Extract the (X, Y) coordinate from the center of the cell holding the provided text.  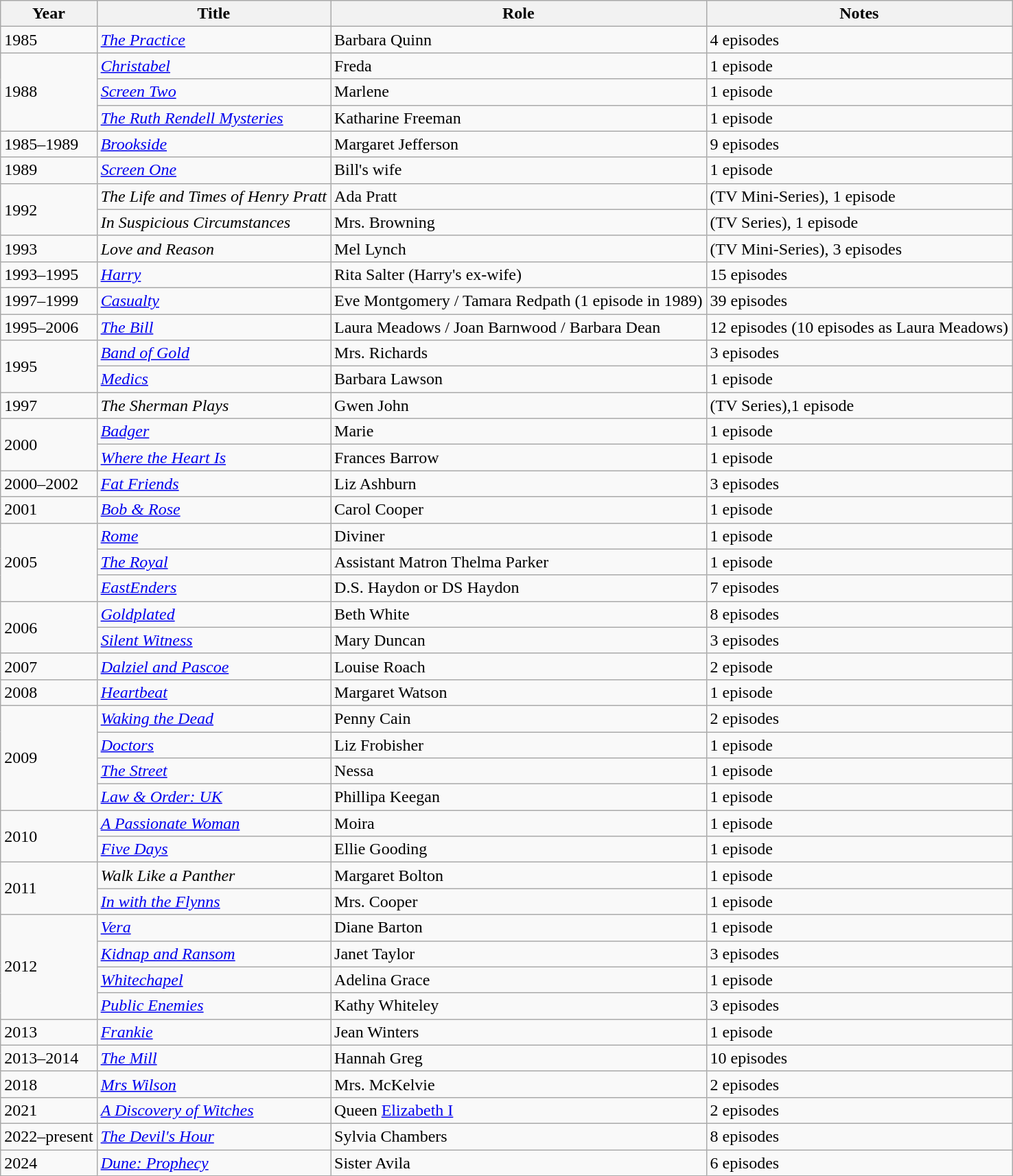
2008 (49, 692)
1992 (49, 209)
2001 (49, 510)
(TV Series), 1 episode (859, 222)
Dalziel and Pascoe (213, 666)
2024 (49, 1163)
Freda (519, 66)
Hannah Greg (519, 1058)
Five Days (213, 849)
A Discovery of Witches (213, 1110)
1993 (49, 248)
Christabel (213, 66)
The Practice (213, 40)
Walk Like a Panther (213, 875)
2000–2002 (49, 484)
Katharine Freeman (519, 118)
4 episodes (859, 40)
(TV Series),1 episode (859, 405)
Margaret Jefferson (519, 144)
Love and Reason (213, 248)
Rome (213, 536)
1985–1989 (49, 144)
The Ruth Rendell Mysteries (213, 118)
Vera (213, 928)
2013 (49, 1032)
Ellie Gooding (519, 849)
Mrs. McKelvie (519, 1084)
Goldplated (213, 614)
Mrs. Browning (519, 222)
Assistant Matron Thelma Parker (519, 562)
Mary Duncan (519, 640)
Mel Lynch (519, 248)
2006 (49, 627)
Role (519, 14)
The Street (213, 771)
Waking the Dead (213, 718)
2005 (49, 562)
1989 (49, 170)
Queen Elizabeth I (519, 1110)
15 episodes (859, 274)
6 episodes (859, 1163)
A Passionate Woman (213, 823)
Fat Friends (213, 484)
Liz Frobisher (519, 744)
Liz Ashburn (519, 484)
Mrs Wilson (213, 1084)
EastEnders (213, 588)
Bob & Rose (213, 510)
Adelina Grace (519, 980)
Carol Cooper (519, 510)
10 episodes (859, 1058)
Public Enemies (213, 1006)
2007 (49, 666)
2022–present (49, 1136)
2009 (49, 757)
Kathy Whiteley (519, 1006)
Ada Pratt (519, 196)
Whitechapel (213, 980)
Screen One (213, 170)
Penny Cain (519, 718)
Diane Barton (519, 928)
The Mill (213, 1058)
1985 (49, 40)
Barbara Lawson (519, 379)
Beth White (519, 614)
1995 (49, 366)
Laura Meadows / Joan Barnwood / Barbara Dean (519, 327)
Marlene (519, 92)
Doctors (213, 744)
2012 (49, 967)
Brookside (213, 144)
1988 (49, 92)
2 episode (859, 666)
Frances Barrow (519, 458)
9 episodes (859, 144)
The Sherman Plays (213, 405)
Title (213, 14)
Gwen John (519, 405)
2021 (49, 1110)
2013–2014 (49, 1058)
2018 (49, 1084)
In with the Flynns (213, 902)
Harry (213, 274)
Eve Montgomery / Tamara Redpath (1 episode in 1989) (519, 301)
Janet Taylor (519, 954)
Badger (213, 432)
The Royal (213, 562)
Casualty (213, 301)
(TV Mini-Series), 3 episodes (859, 248)
1995–2006 (49, 327)
1997 (49, 405)
Sylvia Chambers (519, 1136)
Screen Two (213, 92)
Louise Roach (519, 666)
Sister Avila (519, 1163)
Bill's wife (519, 170)
(TV Mini-Series), 1 episode (859, 196)
Diviner (519, 536)
2000 (49, 445)
Marie (519, 432)
Mrs. Cooper (519, 902)
Frankie (213, 1032)
2011 (49, 889)
2010 (49, 836)
Margaret Watson (519, 692)
Where the Heart Is (213, 458)
In Suspicious Circumstances (213, 222)
D.S. Haydon or DS Haydon (519, 588)
Notes (859, 14)
Mrs. Richards (519, 353)
Year (49, 14)
7 episodes (859, 588)
Kidnap and Ransom (213, 954)
Phillipa Keegan (519, 797)
Margaret Bolton (519, 875)
Heartbeat (213, 692)
Silent Witness (213, 640)
Jean Winters (519, 1032)
Moira (519, 823)
Dune: Prophecy (213, 1163)
The Bill (213, 327)
1997–1999 (49, 301)
12 episodes (10 episodes as Laura Meadows) (859, 327)
Barbara Quinn (519, 40)
Rita Salter (Harry's ex-wife) (519, 274)
Nessa (519, 771)
1993–1995 (49, 274)
The Devil's Hour (213, 1136)
Band of Gold (213, 353)
39 episodes (859, 301)
The Life and Times of Henry Pratt (213, 196)
Medics (213, 379)
Law & Order: UK (213, 797)
